Capture the cell that displays the provided text and extract its [X, Y] central coordinate. 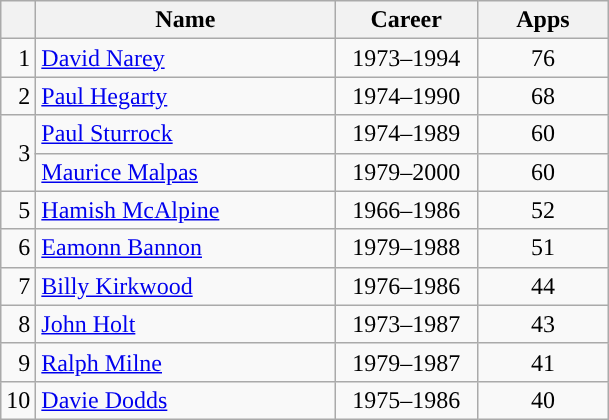
Ralph Milne [186, 362]
1979–1988 [406, 248]
1 [18, 58]
1973–1987 [406, 324]
Maurice Malpas [186, 172]
8 [18, 324]
Apps [542, 20]
1974–1990 [406, 96]
43 [542, 324]
Hamish McAlpine [186, 210]
Name [186, 20]
6 [18, 248]
7 [18, 286]
44 [542, 286]
Career [406, 20]
9 [18, 362]
Billy Kirkwood [186, 286]
40 [542, 400]
2 [18, 96]
76 [542, 58]
5 [18, 210]
41 [542, 362]
68 [542, 96]
Eamonn Bannon [186, 248]
David Narey [186, 58]
1976–1986 [406, 286]
1979–1987 [406, 362]
51 [542, 248]
1973–1994 [406, 58]
3 [18, 153]
1975–1986 [406, 400]
1974–1989 [406, 134]
10 [18, 400]
1966–1986 [406, 210]
1979–2000 [406, 172]
Paul Hegarty [186, 96]
Paul Sturrock [186, 134]
Davie Dodds [186, 400]
John Holt [186, 324]
52 [542, 210]
